For the text-containing cell, return its midpoint in (X, Y) coordinate format. 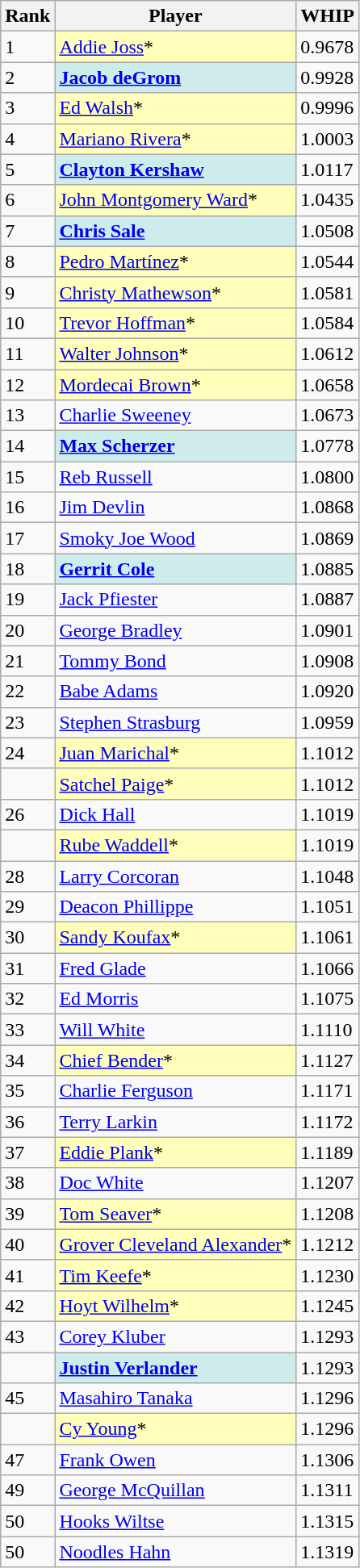
28 (27, 876)
Charlie Ferguson (176, 1091)
36 (27, 1122)
1.0869 (328, 538)
47 (27, 1460)
38 (27, 1183)
1.0673 (328, 416)
42 (27, 1306)
33 (27, 1030)
24 (27, 753)
1.0959 (328, 722)
43 (27, 1336)
John Montgomery Ward* (176, 200)
15 (27, 477)
Clayton Kershaw (176, 169)
Masahiro Tanaka (176, 1399)
8 (27, 261)
Dick Hall (176, 814)
Ed Morris (176, 999)
12 (27, 385)
17 (27, 538)
1.1319 (328, 1552)
1.1110 (328, 1030)
Babe Adams (176, 692)
Chris Sale (176, 231)
Player (176, 16)
Pedro Martínez* (176, 261)
Smoky Joe Wood (176, 538)
Mordecai Brown* (176, 385)
Rank (27, 16)
1.0581 (328, 292)
1.0901 (328, 630)
Jacob deGrom (176, 77)
Christy Mathewson* (176, 292)
1.1208 (328, 1214)
Mariano Rivera* (176, 139)
1.1212 (328, 1244)
Frank Owen (176, 1460)
16 (27, 508)
29 (27, 907)
19 (27, 600)
1.0908 (328, 661)
3 (27, 108)
1.0658 (328, 385)
2 (27, 77)
Addie Joss* (176, 47)
1.1066 (328, 968)
40 (27, 1244)
Larry Corcoran (176, 876)
1.1048 (328, 876)
1.0800 (328, 477)
Jim Devlin (176, 508)
30 (27, 938)
26 (27, 814)
Tommy Bond (176, 661)
Stephen Strasburg (176, 722)
Tim Keefe* (176, 1275)
Max Scherzer (176, 446)
6 (27, 200)
1.1075 (328, 999)
Jack Pfiester (176, 600)
18 (27, 569)
1.1207 (328, 1183)
1.0435 (328, 200)
WHIP (328, 16)
1.0778 (328, 446)
Rube Waddell* (176, 845)
10 (27, 323)
1.0117 (328, 169)
1.0612 (328, 353)
1.1172 (328, 1122)
1.1230 (328, 1275)
Hoyt Wilhelm* (176, 1306)
39 (27, 1214)
35 (27, 1091)
13 (27, 416)
1.1306 (328, 1460)
21 (27, 661)
Tom Seaver* (176, 1214)
1.1315 (328, 1521)
34 (27, 1060)
22 (27, 692)
1.0544 (328, 261)
Fred Glade (176, 968)
Ed Walsh* (176, 108)
1.0003 (328, 139)
Sandy Koufax* (176, 938)
Grover Cleveland Alexander* (176, 1244)
Noodles Hahn (176, 1552)
0.9678 (328, 47)
7 (27, 231)
20 (27, 630)
9 (27, 292)
1.0885 (328, 569)
Hooks Wiltse (176, 1521)
1.1051 (328, 907)
11 (27, 353)
37 (27, 1152)
1.1171 (328, 1091)
Terry Larkin (176, 1122)
1.0584 (328, 323)
Will White (176, 1030)
Juan Marichal* (176, 753)
1.0887 (328, 600)
1.1189 (328, 1152)
4 (27, 139)
49 (27, 1491)
Walter Johnson* (176, 353)
Cy Young* (176, 1429)
Eddie Plank* (176, 1152)
George McQuillan (176, 1491)
Justin Verlander (176, 1368)
1.0868 (328, 508)
23 (27, 722)
0.9928 (328, 77)
Charlie Sweeney (176, 416)
1 (27, 47)
5 (27, 169)
0.9996 (328, 108)
1.1127 (328, 1060)
Corey Kluber (176, 1336)
Deacon Phillippe (176, 907)
1.0920 (328, 692)
Trevor Hoffman* (176, 323)
Chief Bender* (176, 1060)
41 (27, 1275)
Gerrit Cole (176, 569)
14 (27, 446)
1.0508 (328, 231)
45 (27, 1399)
1.1061 (328, 938)
Reb Russell (176, 477)
Satchel Paige* (176, 784)
31 (27, 968)
1.1245 (328, 1306)
1.1311 (328, 1491)
32 (27, 999)
George Bradley (176, 630)
Doc White (176, 1183)
